Detect which cell encompasses the target text, then output its [x, y] center coordinate. 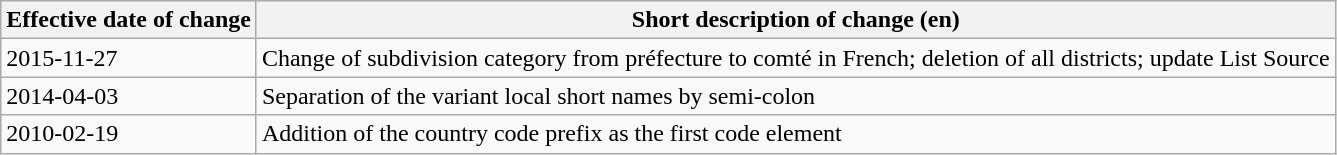
Change of subdivision category from préfecture to comté in French; deletion of all districts; update List Source [796, 58]
Separation of the variant local short names by semi-colon [796, 96]
2014-04-03 [129, 96]
Short description of change (en) [796, 20]
Addition of the country code prefix as the first code element [796, 134]
2015-11-27 [129, 58]
2010-02-19 [129, 134]
Effective date of change [129, 20]
